Extract the (x, y) coordinate from the center of the cell holding the provided text.  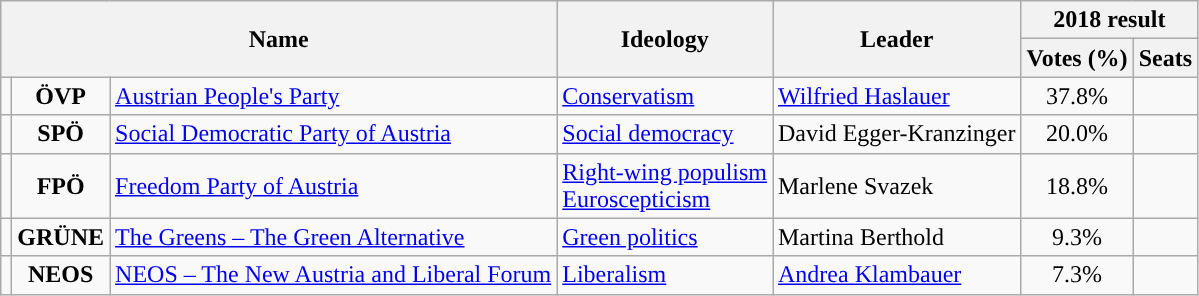
Right-wing populismEuroscepticism (665, 186)
Votes (%) (1077, 58)
Liberalism (665, 275)
Ideology (665, 39)
NEOS (61, 275)
FPÖ (61, 186)
Andrea Klambauer (896, 275)
7.3% (1077, 275)
Freedom Party of Austria (334, 186)
2018 result (1110, 20)
Leader (896, 39)
Marlene Svazek (896, 186)
ÖVP (61, 96)
Conservatism (665, 96)
18.8% (1077, 186)
9.3% (1077, 237)
Martina Berthold (896, 237)
The Greens – The Green Alternative (334, 237)
37.8% (1077, 96)
Wilfried Haslauer (896, 96)
Name (279, 39)
Seats (1165, 58)
Social democracy (665, 134)
David Egger-Kranzinger (896, 134)
SPÖ (61, 134)
20.0% (1077, 134)
GRÜNE (61, 237)
Social Democratic Party of Austria (334, 134)
Austrian People's Party (334, 96)
Green politics (665, 237)
NEOS – The New Austria and Liberal Forum (334, 275)
